Find where the given text appears and provide that cell's center as (X, Y) coordinate. 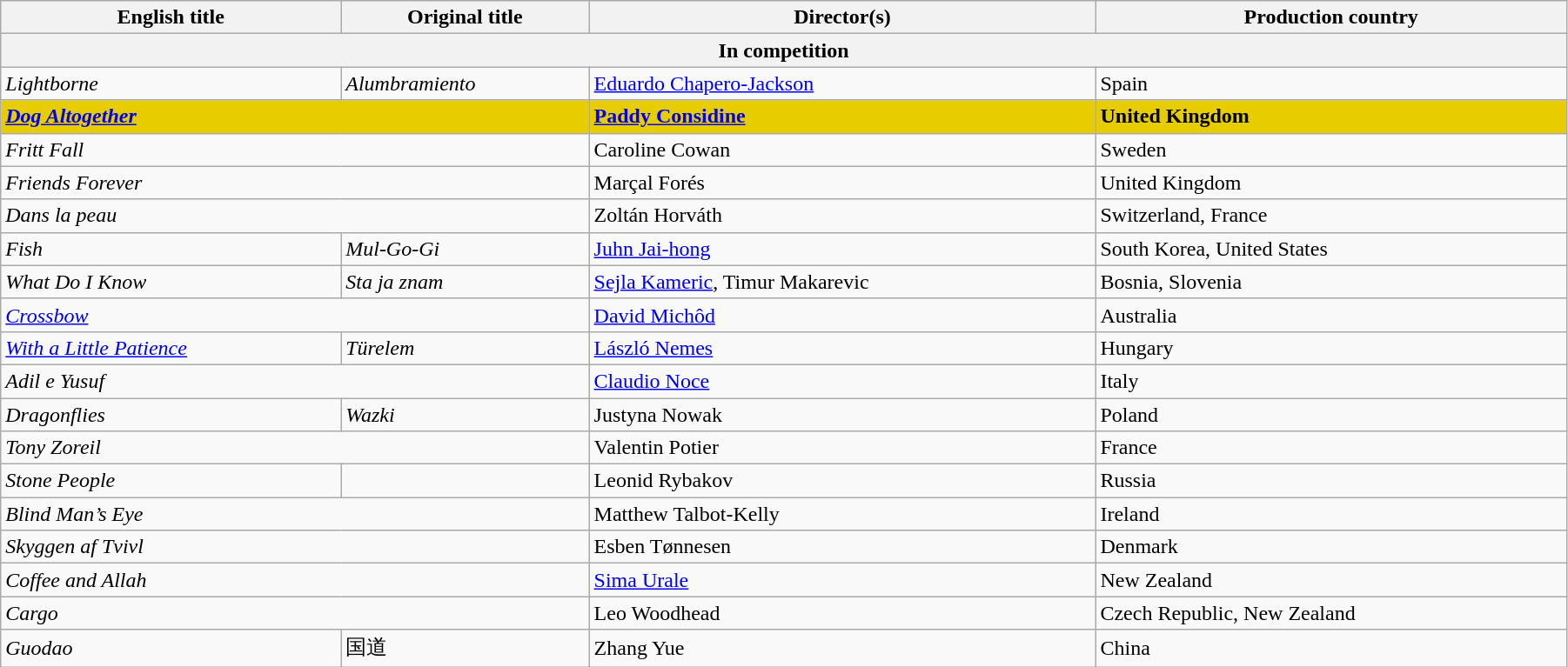
Esben Tønnesen (842, 547)
Paddy Considine (842, 117)
Adil e Yusuf (295, 381)
Lightborne (171, 83)
Switzerland, France (1331, 216)
New Zealand (1331, 580)
Hungary (1331, 348)
Fish (171, 249)
Director(s) (842, 17)
David Michôd (842, 315)
Italy (1331, 381)
China (1331, 649)
Claudio Noce (842, 381)
Zhang Yue (842, 649)
Zoltán Horváth (842, 216)
What Do I Know (171, 282)
Original title (465, 17)
Türelem (465, 348)
Justyna Nowak (842, 415)
Fritt Fall (295, 150)
France (1331, 448)
Marçal Forés (842, 183)
Dragonflies (171, 415)
Friends Forever (295, 183)
South Korea, United States (1331, 249)
Dog Altogether (295, 117)
Sweden (1331, 150)
Ireland (1331, 514)
Coffee and Allah (295, 580)
Mul-Go-Gi (465, 249)
Valentin Potier (842, 448)
Czech Republic, New Zealand (1331, 613)
Leo Woodhead (842, 613)
Skyggen af Tvivl (295, 547)
Matthew Talbot-Kelly (842, 514)
Wazki (465, 415)
Production country (1331, 17)
Caroline Cowan (842, 150)
Eduardo Chapero-Jackson (842, 83)
Bosnia, Slovenia (1331, 282)
Russia (1331, 481)
English title (171, 17)
Leonid Rybakov (842, 481)
Dans la peau (295, 216)
Sima Urale (842, 580)
Crossbow (295, 315)
Australia (1331, 315)
国道 (465, 649)
Blind Man’s Eye (295, 514)
Juhn Jai-hong (842, 249)
Alumbramiento (465, 83)
Stone People (171, 481)
Tony Zoreil (295, 448)
Spain (1331, 83)
Cargo (295, 613)
With a Little Patience (171, 348)
Sejla Kameric, Timur Makarevic (842, 282)
Guodao (171, 649)
In competition (784, 50)
Sta ja znam (465, 282)
Poland (1331, 415)
László Nemes (842, 348)
Denmark (1331, 547)
